From the cell containing the given text, extract its center point as (x, y) coordinate. 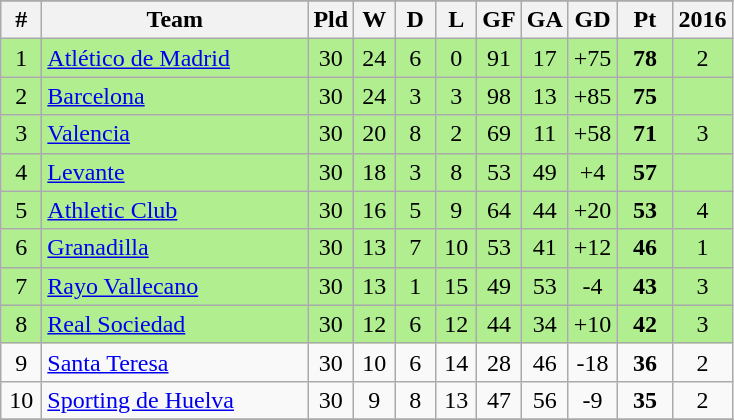
Valencia (175, 134)
16 (374, 210)
Barcelona (175, 96)
47 (499, 400)
71 (645, 134)
Team (175, 20)
Atlético de Madrid (175, 58)
Rayo Vallecano (175, 286)
36 (645, 362)
14 (456, 362)
+75 (592, 58)
Real Sociedad (175, 324)
+58 (592, 134)
75 (645, 96)
+20 (592, 210)
+85 (592, 96)
57 (645, 172)
GA (544, 20)
11 (544, 134)
69 (499, 134)
18 (374, 172)
78 (645, 58)
Pt (645, 20)
64 (499, 210)
2016 (702, 20)
GF (499, 20)
28 (499, 362)
-4 (592, 286)
98 (499, 96)
15 (456, 286)
0 (456, 58)
D (416, 20)
17 (544, 58)
Sporting de Huelva (175, 400)
+4 (592, 172)
43 (645, 286)
41 (544, 248)
+10 (592, 324)
-9 (592, 400)
Athletic Club (175, 210)
-18 (592, 362)
W (374, 20)
42 (645, 324)
GD (592, 20)
91 (499, 58)
20 (374, 134)
34 (544, 324)
L (456, 20)
Levante (175, 172)
Santa Teresa (175, 362)
+12 (592, 248)
56 (544, 400)
35 (645, 400)
# (22, 20)
Pld (331, 20)
Granadilla (175, 248)
